Extract the [X, Y] coordinate from the center of the cell holding the provided text.  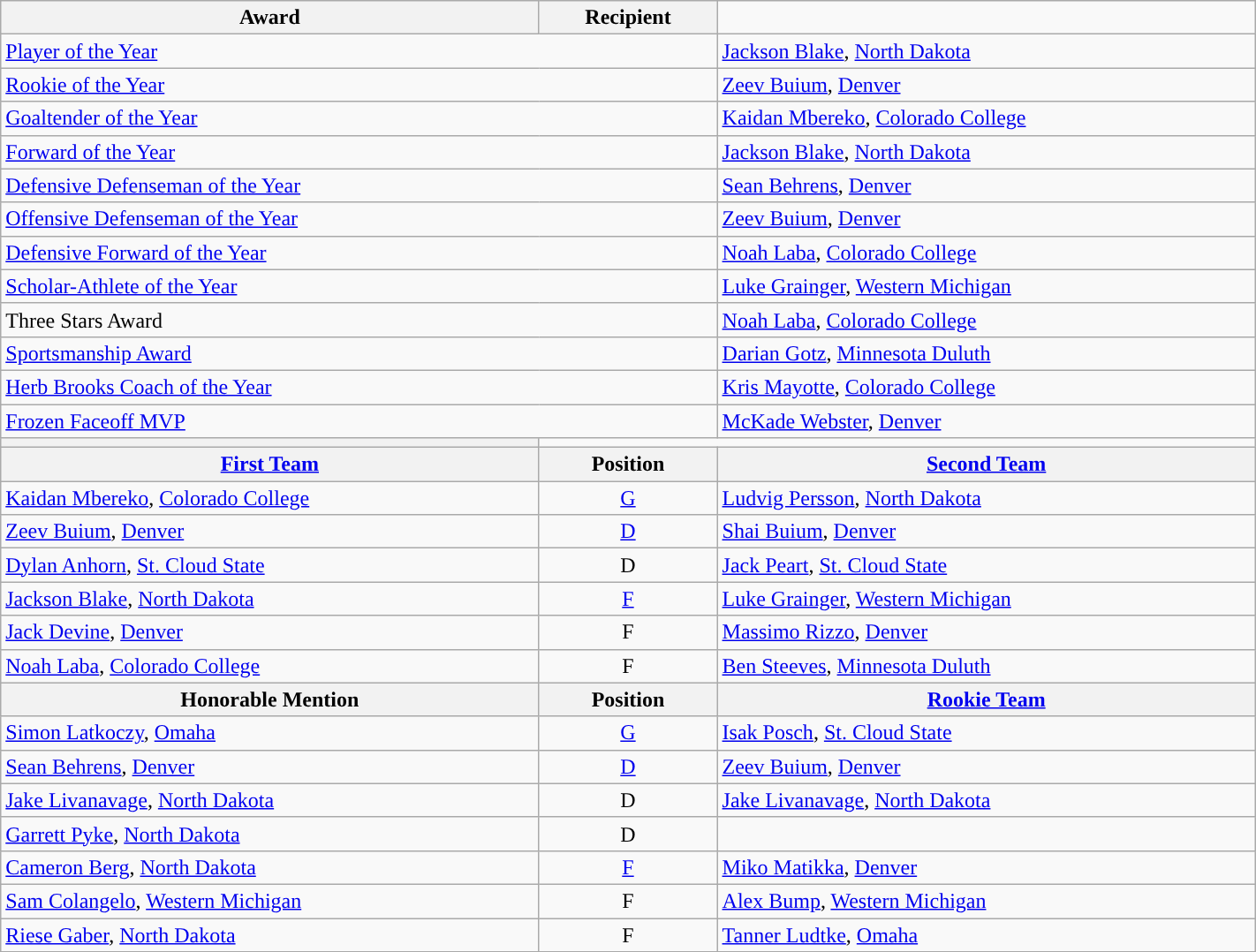
Defensive Forward of the Year [359, 253]
Ludvig Persson, North Dakota [986, 498]
Forward of the Year [359, 152]
Tanner Ludtke, Omaha [986, 935]
McKade Webster, Denver [986, 421]
Rookie Team [986, 699]
Player of the Year [359, 51]
Recipient [628, 18]
Sportsmanship Award [359, 353]
Kris Mayotte, Colorado College [986, 387]
Shai Buium, Denver [986, 532]
Jack Devine, Denver [270, 632]
Riese Gaber, North Dakota [270, 935]
Herb Brooks Coach of the Year [359, 387]
Jack Peart, St. Cloud State [986, 565]
Rookie of the Year [359, 85]
Simon Latkoczy, Omaha [270, 733]
First Team [270, 465]
Three Stars Award [359, 320]
Offensive Defenseman of the Year [359, 219]
Miko Matikka, Denver [986, 867]
Sam Colangelo, Western Michigan [270, 901]
Honorable Mention [270, 699]
Scholar-Athlete of the Year [359, 286]
Frozen Faceoff MVP [359, 421]
Massimo Rizzo, Denver [986, 632]
Alex Bump, Western Michigan [986, 901]
Darian Gotz, Minnesota Duluth [986, 353]
Garrett Pyke, North Dakota [270, 834]
Cameron Berg, North Dakota [270, 867]
Award [270, 18]
Dylan Anhorn, St. Cloud State [270, 565]
Second Team [986, 465]
Ben Steeves, Minnesota Duluth [986, 666]
Isak Posch, St. Cloud State [986, 733]
Defensive Defenseman of the Year [359, 185]
Goaltender of the Year [359, 118]
